Output the (x, y) coordinate of the center of the cell containing the given text.  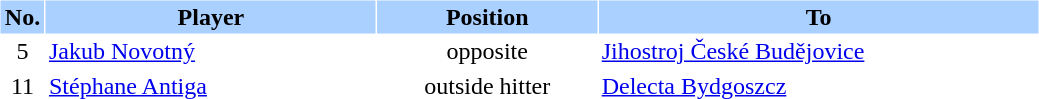
Jihostroj České Budějovice (819, 52)
opposite (487, 52)
Position (487, 16)
Player (211, 16)
5 (22, 52)
No. (22, 16)
To (819, 16)
Jakub Novotný (211, 52)
